Detect which cell encompasses the target text, then output its (X, Y) center coordinate. 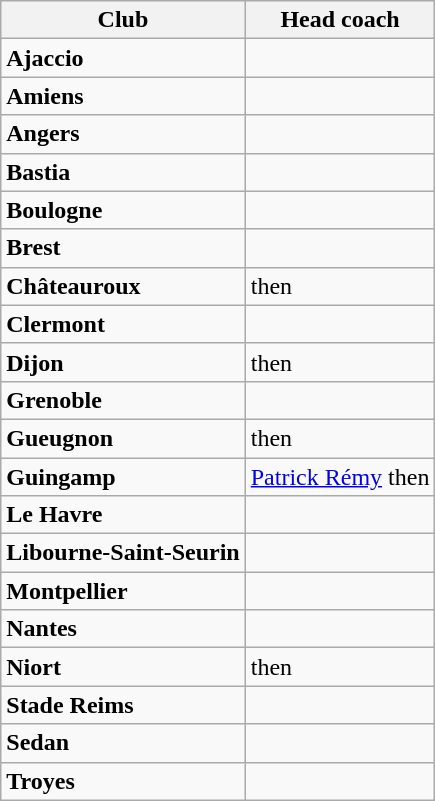
Club (123, 20)
Le Havre (123, 515)
Guingamp (123, 477)
Angers (123, 134)
Head coach (340, 20)
Nantes (123, 629)
Amiens (123, 96)
Montpellier (123, 591)
Bastia (123, 172)
Sedan (123, 743)
Châteauroux (123, 286)
Dijon (123, 362)
Patrick Rémy then (340, 477)
Brest (123, 248)
Boulogne (123, 210)
Grenoble (123, 400)
Clermont (123, 324)
Ajaccio (123, 58)
Stade Reims (123, 705)
Libourne-Saint-Seurin (123, 553)
Gueugnon (123, 438)
Troyes (123, 781)
Niort (123, 667)
